Identify which cell holds the provided text, then report its [X, Y] central coordinate. 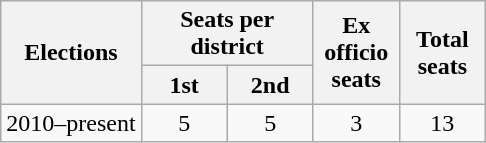
Total seats [442, 52]
Ex officio seats [356, 52]
Elections [71, 52]
Seats per district [227, 34]
2nd [270, 85]
2010–present [71, 123]
3 [356, 123]
13 [442, 123]
1st [184, 85]
